Output the (x, y) coordinate of the center of the cell containing the given text.  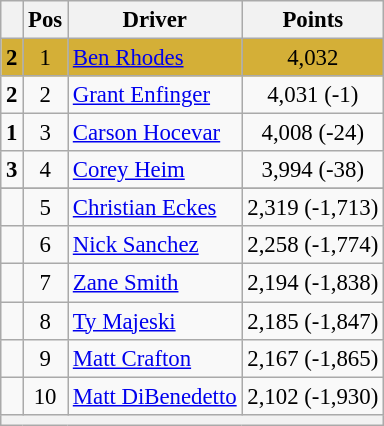
Zane Smith (155, 283)
5 (46, 208)
8 (46, 321)
Pos (46, 20)
2,258 (-1,774) (313, 245)
Corey Heim (155, 170)
4,008 (-24) (313, 133)
Ben Rhodes (155, 58)
Driver (155, 20)
Points (313, 20)
2,185 (-1,847) (313, 321)
2,194 (-1,838) (313, 283)
9 (46, 358)
10 (46, 396)
Matt Crafton (155, 358)
2,102 (-1,930) (313, 396)
6 (46, 245)
Christian Eckes (155, 208)
Ty Majeski (155, 321)
Matt DiBenedetto (155, 396)
7 (46, 283)
4 (46, 170)
Carson Hocevar (155, 133)
2,319 (-1,713) (313, 208)
4,032 (313, 58)
4,031 (-1) (313, 95)
2,167 (-1,865) (313, 358)
3,994 (-38) (313, 170)
Nick Sanchez (155, 245)
Grant Enfinger (155, 95)
